Return (X, Y) of the center of cell containing provided text 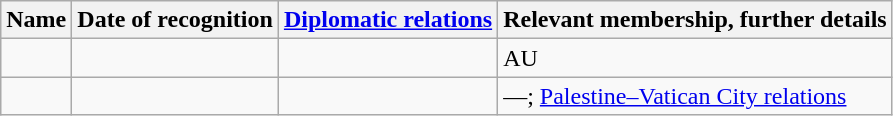
Name (36, 20)
Relevant membership, further details (696, 20)
Diplomatic relations (388, 20)
Date of recognition (176, 20)
—; Palestine–Vatican City relations (696, 96)
AU (696, 58)
